Extract the (x, y) coordinate from the center of the cell holding the provided text.  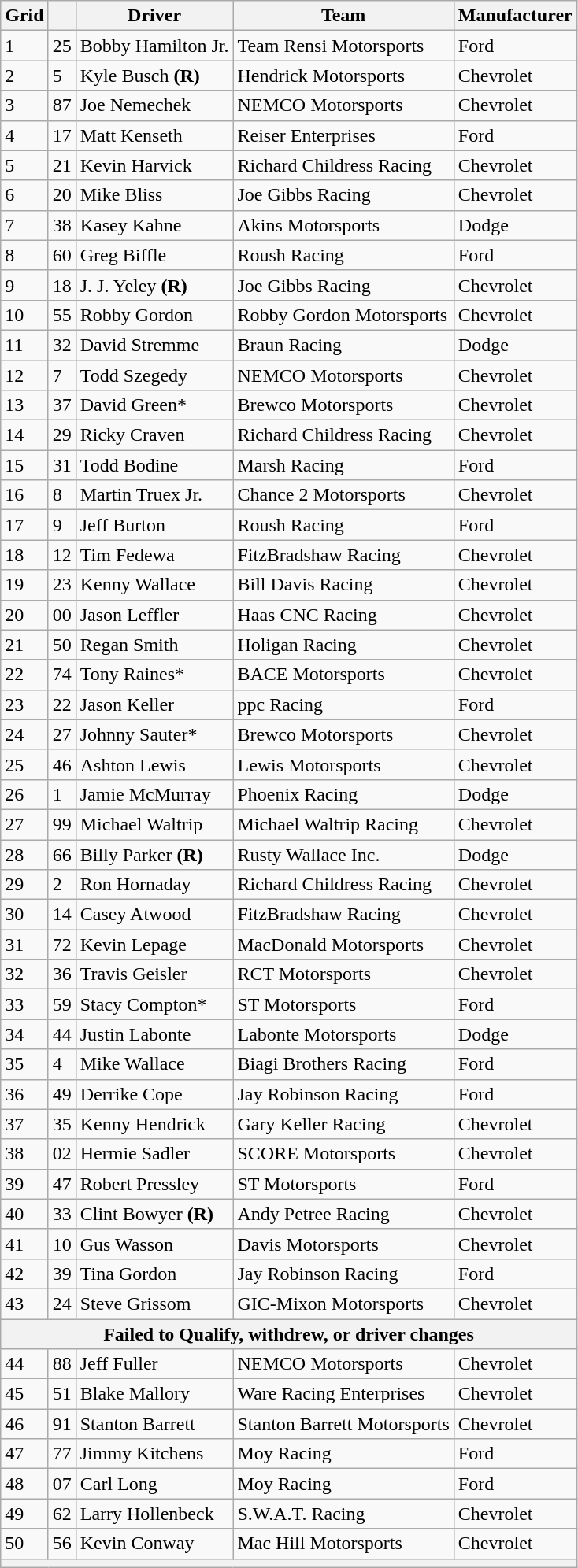
Haas CNC Racing (343, 615)
Clint Bowyer (R) (154, 1214)
Ashton Lewis (154, 764)
Jimmy Kitchens (154, 1454)
Steve Grissom (154, 1304)
Failed to Qualify, withdrew, or driver changes (289, 1334)
19 (24, 585)
Carl Long (154, 1484)
David Green* (154, 405)
Jamie McMurray (154, 794)
Bill Davis Racing (343, 585)
Casey Atwood (154, 915)
Matt Kenseth (154, 135)
55 (61, 315)
SCORE Motorsports (343, 1154)
Hendrick Motorsports (343, 76)
S.W.A.T. Racing (343, 1514)
Hermie Sadler (154, 1154)
Regan Smith (154, 645)
Travis Geisler (154, 974)
MacDonald Motorsports (343, 945)
Justin Labonte (154, 1034)
Biagi Brothers Racing (343, 1064)
43 (24, 1304)
00 (61, 615)
Kyle Busch (R) (154, 76)
Stanton Barrett (154, 1424)
RCT Motorsports (343, 974)
59 (61, 1004)
Phoenix Racing (343, 794)
3 (24, 105)
16 (24, 495)
13 (24, 405)
Blake Mallory (154, 1394)
Tina Gordon (154, 1274)
6 (24, 195)
J. J. Yeley (R) (154, 285)
62 (61, 1514)
Labonte Motorsports (343, 1034)
Tony Raines* (154, 675)
Jeff Fuller (154, 1364)
11 (24, 345)
Stacy Compton* (154, 1004)
Johnny Sauter* (154, 734)
02 (61, 1154)
28 (24, 854)
Akins Motorsports (343, 225)
87 (61, 105)
40 (24, 1214)
Kasey Kahne (154, 225)
Kevin Conway (154, 1544)
Robert Pressley (154, 1184)
Kenny Hendrick (154, 1124)
77 (61, 1454)
Larry Hollenbeck (154, 1514)
BACE Motorsports (343, 675)
Kevin Harvick (154, 165)
Derrike Cope (154, 1094)
Driver (154, 16)
Lewis Motorsports (343, 764)
Todd Bodine (154, 465)
Reiser Enterprises (343, 135)
Michael Waltrip Racing (343, 824)
15 (24, 465)
34 (24, 1034)
Mike Bliss (154, 195)
GIC-Mixon Motorsports (343, 1304)
Team Rensi Motorsports (343, 46)
30 (24, 915)
ppc Racing (343, 704)
88 (61, 1364)
Bobby Hamilton Jr. (154, 46)
Mac Hill Motorsports (343, 1544)
Robby Gordon (154, 315)
Rusty Wallace Inc. (343, 854)
Kevin Lepage (154, 945)
Holigan Racing (343, 645)
Marsh Racing (343, 465)
Andy Petree Racing (343, 1214)
Joe Nemechek (154, 105)
Davis Motorsports (343, 1244)
26 (24, 794)
42 (24, 1274)
56 (61, 1544)
Mike Wallace (154, 1064)
51 (61, 1394)
Braun Racing (343, 345)
Team (343, 16)
48 (24, 1484)
41 (24, 1244)
Ron Hornaday (154, 885)
Ware Racing Enterprises (343, 1394)
Gary Keller Racing (343, 1124)
91 (61, 1424)
Manufacturer (515, 16)
Kenny Wallace (154, 585)
66 (61, 854)
60 (61, 255)
99 (61, 824)
Todd Szegedy (154, 375)
Billy Parker (R) (154, 854)
Stanton Barrett Motorsports (343, 1424)
Gus Wasson (154, 1244)
74 (61, 675)
Ricky Craven (154, 435)
Jason Keller (154, 704)
Jason Leffler (154, 615)
Jeff Burton (154, 525)
Grid (24, 16)
Martin Truex Jr. (154, 495)
Robby Gordon Motorsports (343, 315)
David Stremme (154, 345)
45 (24, 1394)
07 (61, 1484)
Greg Biffle (154, 255)
72 (61, 945)
Chance 2 Motorsports (343, 495)
Tim Fedewa (154, 555)
Michael Waltrip (154, 824)
